Detect which cell encompasses the target text, then output its (x, y) center coordinate. 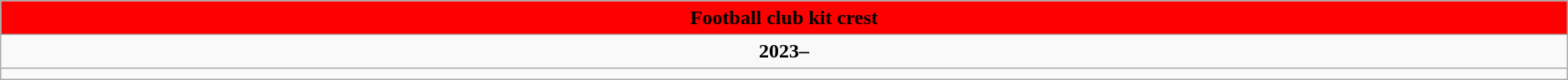
2023– (784, 51)
Football club kit crest (784, 17)
